For the text-containing cell, return its midpoint in (X, Y) coordinate format. 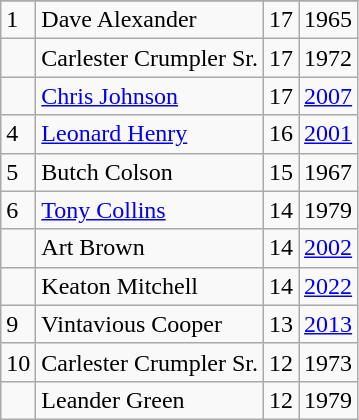
Art Brown (150, 248)
1972 (328, 58)
4 (18, 134)
10 (18, 362)
Vintavious Cooper (150, 324)
2007 (328, 96)
Dave Alexander (150, 20)
2013 (328, 324)
16 (282, 134)
Butch Colson (150, 172)
2022 (328, 286)
2001 (328, 134)
1967 (328, 172)
Leonard Henry (150, 134)
15 (282, 172)
6 (18, 210)
13 (282, 324)
1973 (328, 362)
Keaton Mitchell (150, 286)
Chris Johnson (150, 96)
1 (18, 20)
Leander Green (150, 400)
2002 (328, 248)
1965 (328, 20)
5 (18, 172)
9 (18, 324)
Tony Collins (150, 210)
